Determine the [x, y] coordinate at the center of the cell enclosing the given text.  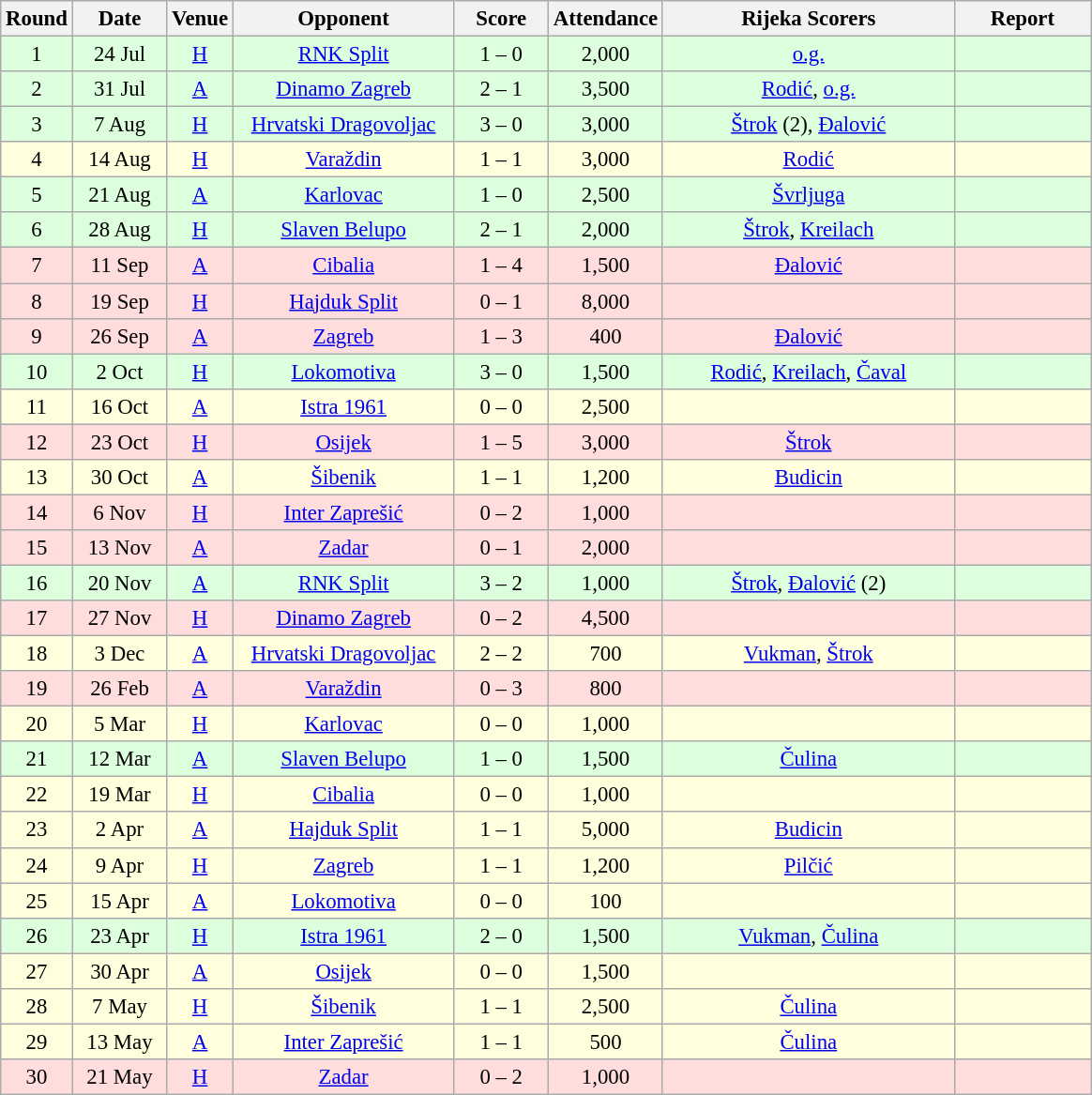
Štrok, Kreilach [809, 230]
29 [37, 1042]
9 Apr [120, 865]
2 – 2 [501, 654]
31 Jul [120, 89]
26 Sep [120, 336]
Report [1023, 19]
30 Apr [120, 971]
3 Dec [120, 654]
19 Mar [120, 795]
400 [606, 336]
Round [37, 19]
20 Nov [120, 583]
21 [37, 759]
23 Oct [120, 442]
14 [37, 512]
700 [606, 654]
3 – 2 [501, 583]
16 Oct [120, 406]
10 [37, 372]
7 Aug [120, 125]
24 Jul [120, 54]
3 [37, 125]
Štrok, Đalović (2) [809, 583]
13 [37, 478]
0 – 3 [501, 689]
19 Sep [120, 301]
7 May [120, 1007]
Venue [201, 19]
14 Aug [120, 160]
Attendance [606, 19]
12 [37, 442]
18 [37, 654]
30 [37, 1077]
Švrljuga [809, 195]
30 Oct [120, 478]
5,000 [606, 830]
15 [37, 548]
26 [37, 935]
7 [37, 266]
o.g. [809, 54]
20 [37, 724]
23 Apr [120, 935]
12 Mar [120, 759]
6 Nov [120, 512]
4,500 [606, 618]
24 [37, 865]
11 [37, 406]
2 Oct [120, 372]
Vukman, Čulina [809, 935]
1 – 3 [501, 336]
2 [37, 89]
9 [37, 336]
Rodić, Kreilach, Čaval [809, 372]
3,500 [606, 89]
5 Mar [120, 724]
15 Apr [120, 901]
22 [37, 795]
5 [37, 195]
6 [37, 230]
21 May [120, 1077]
Štrok (2), Đalović [809, 125]
27 [37, 971]
25 [37, 901]
500 [606, 1042]
Rodić [809, 160]
Štrok [809, 442]
11 Sep [120, 266]
1 [37, 54]
Vukman, Štrok [809, 654]
4 [37, 160]
19 [37, 689]
Rijeka Scorers [809, 19]
Date [120, 19]
13 May [120, 1042]
1 – 4 [501, 266]
100 [606, 901]
28 Aug [120, 230]
27 Nov [120, 618]
28 [37, 1007]
Rodić, o.g. [809, 89]
Score [501, 19]
8 [37, 301]
13 Nov [120, 548]
1 – 5 [501, 442]
17 [37, 618]
Opponent [343, 19]
16 [37, 583]
26 Feb [120, 689]
21 Aug [120, 195]
8,000 [606, 301]
23 [37, 830]
Pilčić [809, 865]
800 [606, 689]
2 Apr [120, 830]
2 – 0 [501, 935]
